Capture the cell that displays the provided text and extract its [x, y] central coordinate. 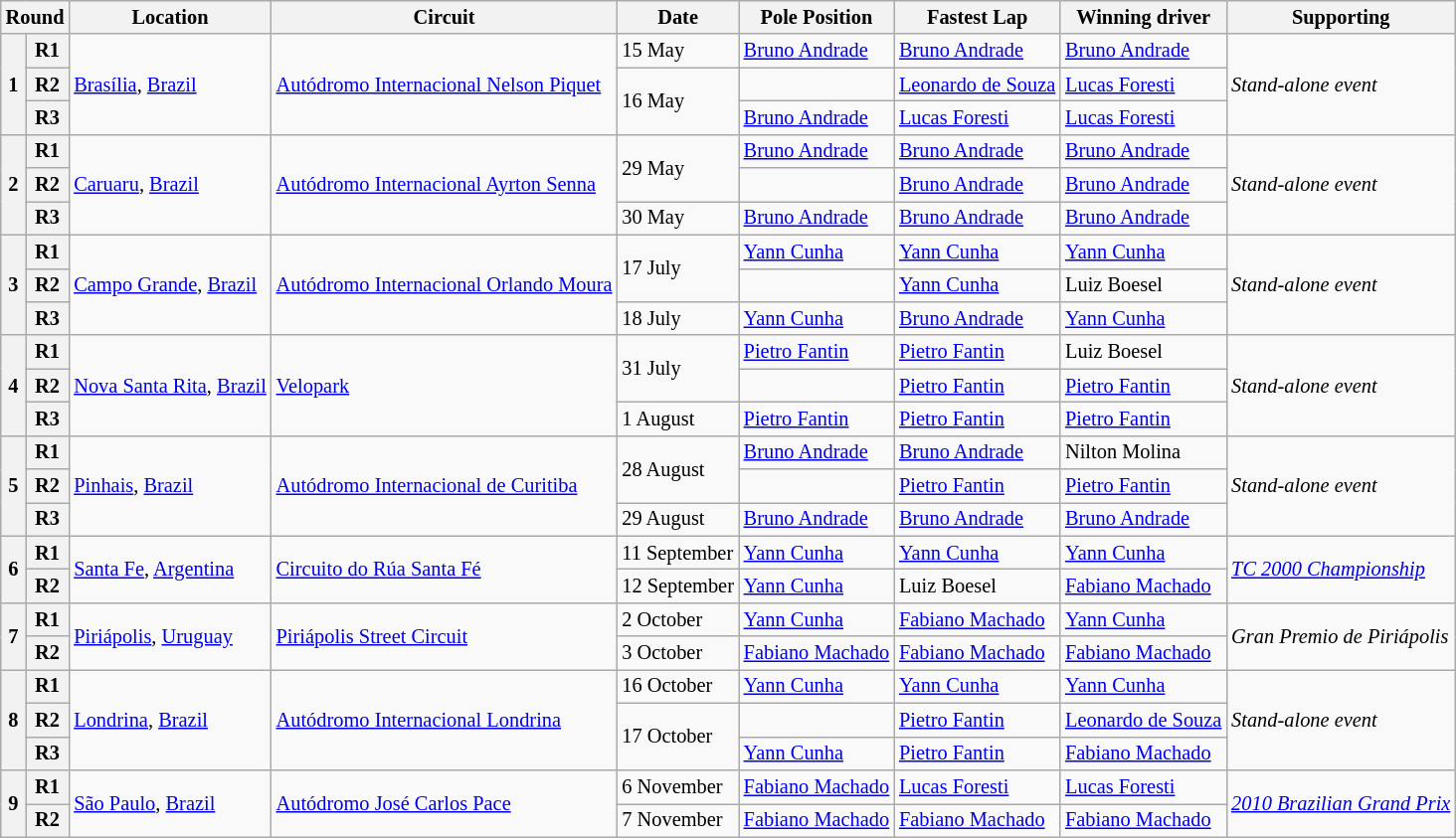
16 October [677, 686]
5 [14, 485]
Campo Grande, Brazil [169, 284]
30 May [677, 218]
4 [14, 386]
TC 2000 Championship [1341, 569]
Winning driver [1144, 17]
2 [14, 185]
Caruaru, Brazil [169, 185]
2010 Brazilian Grand Prix [1341, 803]
3 [14, 284]
Autódromo Internacional de Curitiba [445, 485]
Location [169, 17]
31 July [677, 368]
Brasília, Brazil [169, 84]
29 May [677, 167]
12 September [677, 586]
6 [14, 569]
Pinhais, Brazil [169, 485]
1 August [677, 419]
Circuit [445, 17]
7 November [677, 820]
Autódromo Internacional Nelson Piquet [445, 84]
3 October [677, 653]
Pole Position [817, 17]
28 August [677, 469]
Autódromo Internacional Ayrton Senna [445, 185]
Autódromo Internacional Orlando Moura [445, 284]
Nilton Molina [1144, 452]
Date [677, 17]
Circuito do Rúa Santa Fé [445, 569]
1 [14, 84]
Fastest Lap [977, 17]
15 May [677, 51]
17 October [677, 736]
Piriápolis, Uruguay [169, 636]
6 November [677, 786]
29 August [677, 519]
9 [14, 803]
Santa Fe, Argentina [169, 569]
Piriápolis Street Circuit [445, 636]
7 [14, 636]
Round [36, 17]
Supporting [1341, 17]
17 July [677, 268]
8 [14, 720]
18 July [677, 318]
São Paulo, Brazil [169, 803]
Autódromo José Carlos Pace [445, 803]
Velopark [445, 386]
Autódromo Internacional Londrina [445, 720]
Nova Santa Rita, Brazil [169, 386]
11 September [677, 553]
16 May [677, 101]
2 October [677, 619]
Londrina, Brazil [169, 720]
Gran Premio de Piriápolis [1341, 636]
